Provide the [x, y] coordinate of the cell's center where the given text is located.  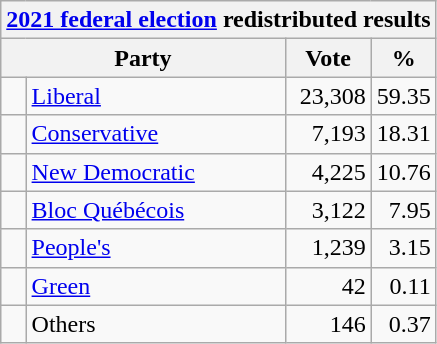
Others [156, 324]
7,193 [328, 134]
Conservative [156, 134]
23,308 [328, 96]
New Democratic [156, 172]
4,225 [328, 172]
42 [328, 286]
Vote [328, 58]
0.37 [404, 324]
2021 federal election redistributed results [218, 20]
18.31 [404, 134]
0.11 [404, 286]
Liberal [156, 96]
10.76 [404, 172]
Green [156, 286]
1,239 [328, 248]
3,122 [328, 210]
People's [156, 248]
59.35 [404, 96]
7.95 [404, 210]
3.15 [404, 248]
% [404, 58]
146 [328, 324]
Bloc Québécois [156, 210]
Party [143, 58]
